Pinpoint the cell where the given text exists, returning its [X, Y] midpoint coordinate. 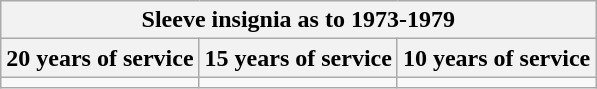
10 years of service [496, 58]
20 years of service [100, 58]
15 years of service [298, 58]
Sleeve insignia as to 1973-1979 [298, 20]
